Output the [X, Y] coordinate of the center of the cell containing the given text.  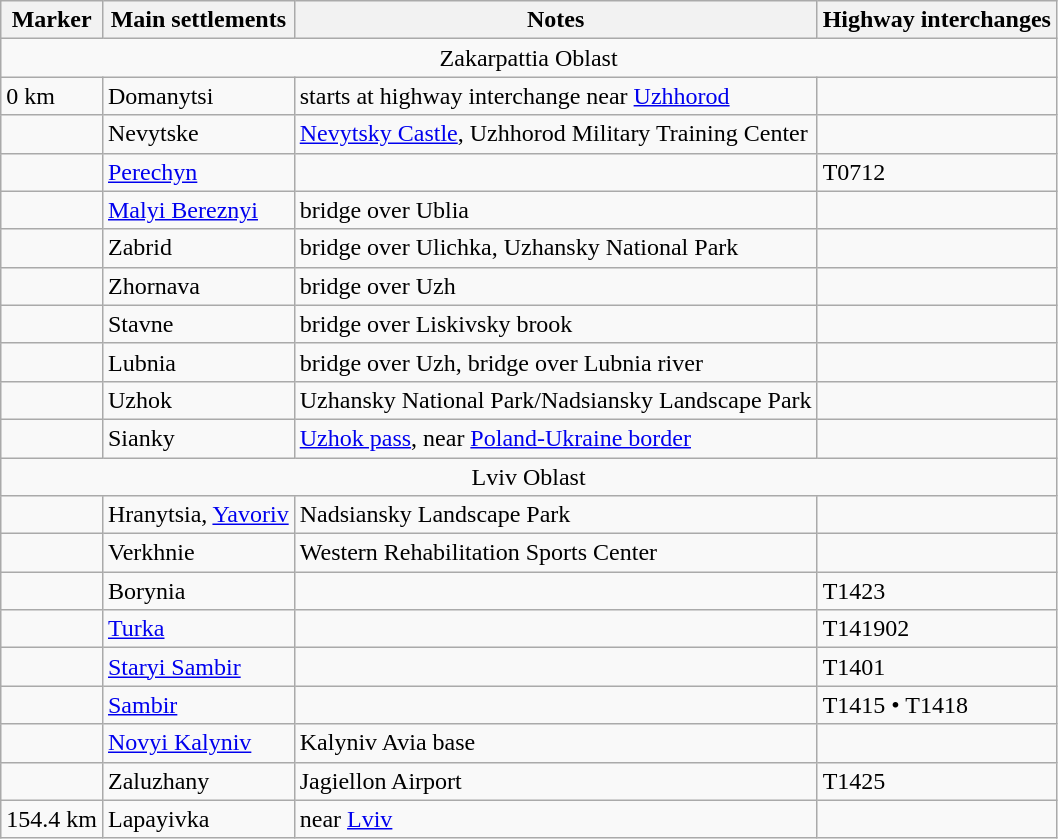
Nadsiansky Landscape Park [556, 515]
Lapayivka [198, 819]
Jagiellon Airport [556, 781]
Malyi Bereznyi [198, 210]
Zakarpattia Oblast [529, 58]
bridge over Ulichka, Uzhansky National Park [556, 248]
bridge over Liskivsky brook [556, 324]
T1423 [936, 591]
bridge over Ublia [556, 210]
T0712 [936, 172]
near Lviv [556, 819]
bridge over Uzh, bridge over Lubnia river [556, 362]
Nevytske [198, 134]
Zhornava [198, 286]
Verkhnie [198, 553]
Uzhansky National Park/Nadsiansky Landscape Park [556, 400]
Turka [198, 629]
Main settlements [198, 20]
0 km [52, 96]
Kalyniv Avia base [556, 743]
Sambir [198, 705]
154.4 km [52, 819]
Lviv Oblast [529, 477]
Staryi Sambir [198, 667]
T141902 [936, 629]
Uzhok [198, 400]
Nevytsky Castle, Uzhhorod Military Training Center [556, 134]
bridge over Uzh [556, 286]
Stavne [198, 324]
starts at highway interchange near Uzhhorod [556, 96]
Perechyn [198, 172]
T1425 [936, 781]
Western Rehabilitation Sports Center [556, 553]
Hranytsia, Yavoriv [198, 515]
Notes [556, 20]
Domanytsi [198, 96]
Marker [52, 20]
T1401 [936, 667]
T1415 • T1418 [936, 705]
Borynia [198, 591]
Lubnia [198, 362]
Sianky [198, 438]
Zabrid [198, 248]
Novyi Kalyniv [198, 743]
Zaluzhany [198, 781]
Highway interchanges [936, 20]
Uzhok pass, near Poland-Ukraine border [556, 438]
